Scan for the cell matching the given text and deliver its [x, y] coordinate at center. 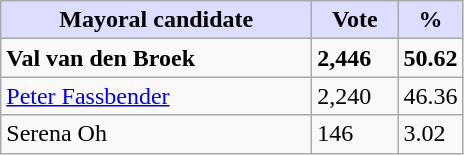
Vote [355, 20]
146 [355, 134]
2,240 [355, 96]
% [430, 20]
Mayoral candidate [156, 20]
Peter Fassbender [156, 96]
46.36 [430, 96]
2,446 [355, 58]
Val van den Broek [156, 58]
50.62 [430, 58]
Serena Oh [156, 134]
3.02 [430, 134]
